Return the (x, y) coordinate for the center point of the cell that contains the specified text.  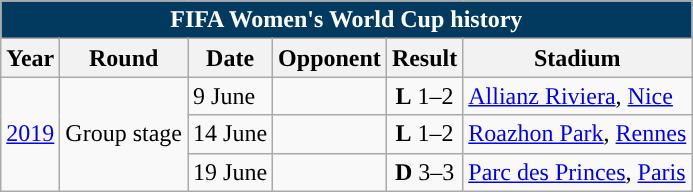
Round (124, 58)
Date (230, 58)
14 June (230, 134)
Year (30, 58)
Roazhon Park, Rennes (578, 134)
Opponent (330, 58)
Group stage (124, 134)
Stadium (578, 58)
2019 (30, 134)
Allianz Riviera, Nice (578, 96)
Parc des Princes, Paris (578, 172)
D 3–3 (424, 172)
Result (424, 58)
FIFA Women's World Cup history (346, 20)
19 June (230, 172)
9 June (230, 96)
